Extract the (x, y) coordinate from the center of the cell holding the provided text.  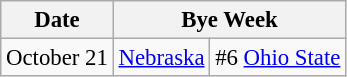
October 21 (57, 58)
Bye Week (230, 20)
Date (57, 20)
#6 Ohio State (278, 58)
Nebraska (162, 58)
